Pinpoint the cell where the given text exists, returning its (X, Y) midpoint coordinate. 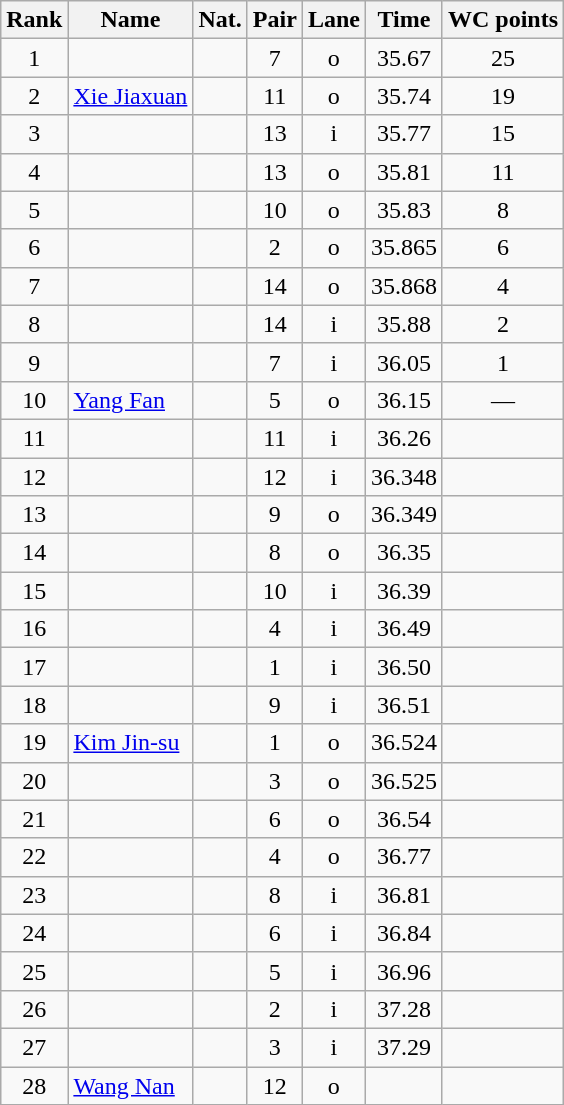
18 (34, 705)
35.74 (404, 96)
24 (34, 933)
36.84 (404, 933)
27 (34, 1047)
Name (130, 20)
Xie Jiaxuan (130, 96)
36.05 (404, 362)
37.28 (404, 1009)
22 (34, 857)
36.26 (404, 438)
36.54 (404, 819)
36.77 (404, 857)
36.35 (404, 553)
Wang Nan (130, 1085)
35.67 (404, 58)
26 (34, 1009)
35.83 (404, 210)
WC points (502, 20)
36.96 (404, 971)
Time (404, 20)
23 (34, 895)
35.88 (404, 324)
36.39 (404, 591)
35.81 (404, 172)
35.868 (404, 286)
36.81 (404, 895)
35.77 (404, 134)
37.29 (404, 1047)
20 (34, 781)
35.865 (404, 248)
21 (34, 819)
Yang Fan (130, 400)
36.50 (404, 667)
36.15 (404, 400)
Rank (34, 20)
36.524 (404, 743)
28 (34, 1085)
36.349 (404, 515)
Pair (274, 20)
16 (34, 629)
Kim Jin-su (130, 743)
36.49 (404, 629)
36.51 (404, 705)
— (502, 400)
36.348 (404, 477)
17 (34, 667)
Lane (334, 20)
36.525 (404, 781)
Nat. (220, 20)
